Return the [x, y] coordinate for the center point of the cell that contains the specified text.  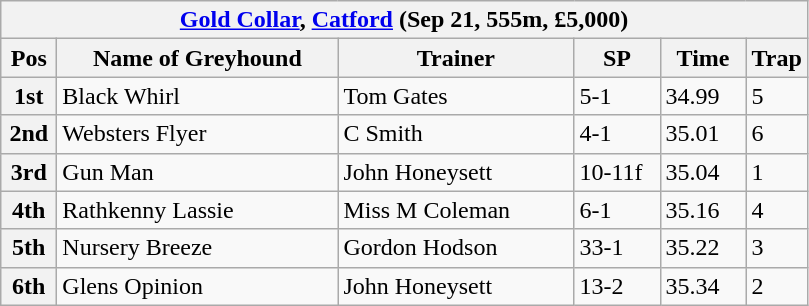
Tom Gates [456, 96]
35.01 [703, 134]
35.16 [703, 210]
Websters Flyer [198, 134]
6-1 [617, 210]
5-1 [617, 96]
2 [776, 286]
Name of Greyhound [198, 58]
5 [776, 96]
4-1 [617, 134]
Gun Man [198, 172]
5th [29, 248]
34.99 [703, 96]
4th [29, 210]
Rathkenny Lassie [198, 210]
SP [617, 58]
C Smith [456, 134]
Trap [776, 58]
6 [776, 134]
33-1 [617, 248]
Miss M Coleman [456, 210]
Pos [29, 58]
35.34 [703, 286]
Nursery Breeze [198, 248]
35.22 [703, 248]
13-2 [617, 286]
1 [776, 172]
Glens Opinion [198, 286]
Gold Collar, Catford (Sep 21, 555m, £5,000) [404, 20]
Time [703, 58]
35.04 [703, 172]
10-11f [617, 172]
3 [776, 248]
Trainer [456, 58]
Black Whirl [198, 96]
4 [776, 210]
2nd [29, 134]
6th [29, 286]
Gordon Hodson [456, 248]
1st [29, 96]
3rd [29, 172]
